Pinpoint the cell where the given text exists, returning its (X, Y) midpoint coordinate. 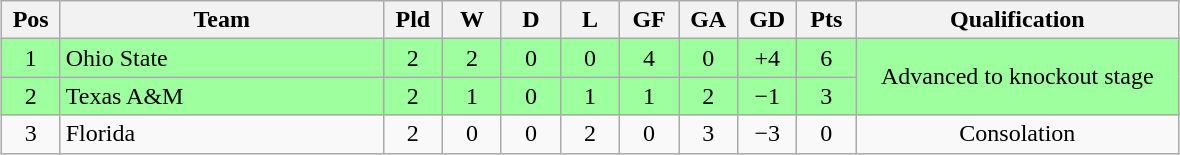
GD (768, 20)
D (530, 20)
GF (650, 20)
6 (826, 58)
L (590, 20)
Texas A&M (222, 96)
+4 (768, 58)
Ohio State (222, 58)
Pts (826, 20)
4 (650, 58)
Consolation (1018, 134)
Advanced to knockout stage (1018, 77)
Pld (412, 20)
W (472, 20)
Team (222, 20)
Pos (30, 20)
GA (708, 20)
Qualification (1018, 20)
Florida (222, 134)
−3 (768, 134)
−1 (768, 96)
